Scan for the cell matching the given text and deliver its (X, Y) coordinate at center. 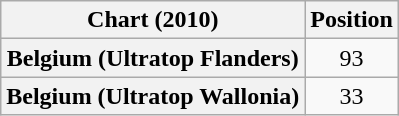
Position (352, 20)
33 (352, 96)
93 (352, 58)
Belgium (Ultratop Flanders) (153, 58)
Chart (2010) (153, 20)
Belgium (Ultratop Wallonia) (153, 96)
